Locate the cell with the specified text and output its [X, Y] center coordinate. 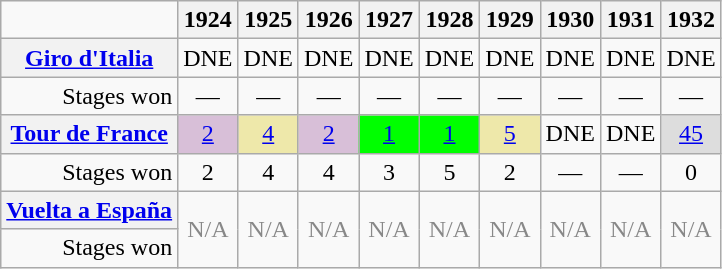
0 [691, 172]
1931 [630, 20]
1925 [268, 20]
45 [691, 134]
1927 [389, 20]
1929 [510, 20]
1926 [328, 20]
Vuelta a España [90, 210]
1928 [449, 20]
1932 [691, 20]
1930 [570, 20]
Tour de France [90, 134]
Giro d'Italia [90, 58]
1924 [208, 20]
3 [389, 172]
